For the text-containing cell, return its midpoint in [X, Y] coordinate format. 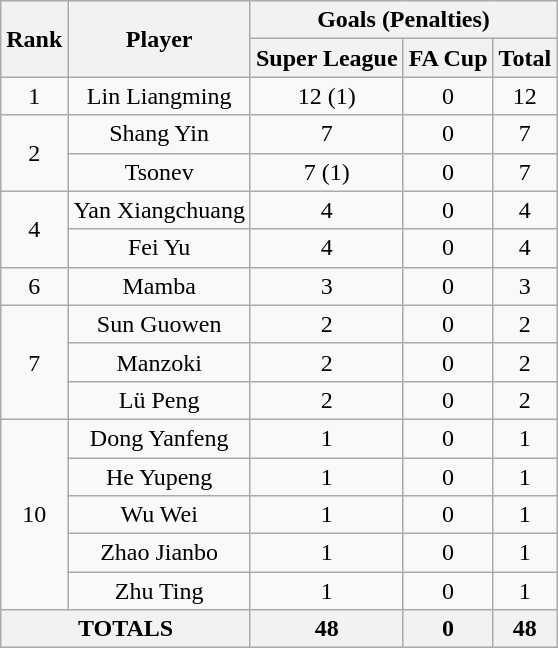
TOTALS [126, 629]
Yan Xiangchuang [160, 210]
7 (1) [326, 172]
Sun Guowen [160, 324]
Wu Wei [160, 515]
10 [34, 514]
Player [160, 39]
Zhu Ting [160, 591]
Tsonev [160, 172]
He Yupeng [160, 477]
Manzoki [160, 362]
12 [525, 96]
Dong Yanfeng [160, 438]
Goals (Penalties) [403, 20]
Shang Yin [160, 134]
Zhao Jianbo [160, 553]
Super League [326, 58]
12 (1) [326, 96]
6 [34, 286]
Lü Peng [160, 400]
Lin Liangming [160, 96]
FA Cup [448, 58]
Total [525, 58]
Mamba [160, 286]
Rank [34, 39]
Fei Yu [160, 248]
